Output the [x, y] coordinate of the center of the cell containing the given text.  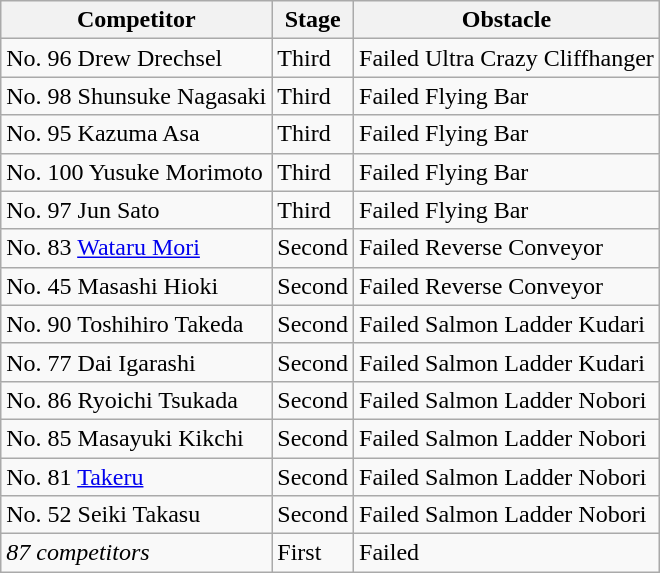
No. 98 Shunsuke Nagasaki [136, 96]
Competitor [136, 20]
First [313, 553]
No. 77 Dai Igarashi [136, 362]
No. 85 Masayuki Kikchi [136, 438]
No. 52 Seiki Takasu [136, 515]
Failed [507, 553]
No. 83 Wataru Mori [136, 248]
Obstacle [507, 20]
Stage [313, 20]
No. 97 Jun Sato [136, 210]
No. 45 Masashi Hioki [136, 286]
No. 86 Ryoichi Tsukada [136, 400]
Failed Ultra Crazy Cliffhanger [507, 58]
No. 95 Kazuma Asa [136, 134]
No. 100 Yusuke Morimoto [136, 172]
No. 90 Toshihiro Takeda [136, 324]
87 competitors [136, 553]
No. 96 Drew Drechsel [136, 58]
No. 81 Takeru [136, 477]
